Identify which cell holds the provided text, then report its [X, Y] central coordinate. 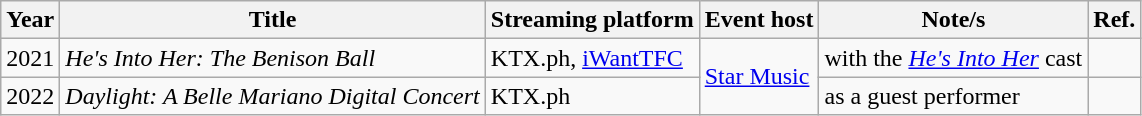
KTX.ph [592, 96]
He's Into Her: The Benison Ball [272, 58]
Year [30, 20]
as a guest performer [954, 96]
Streaming platform [592, 20]
with the He's Into Her cast [954, 58]
Note/s [954, 20]
Title [272, 20]
KTX.ph, iWantTFC [592, 58]
2021 [30, 58]
Event host [759, 20]
Ref. [1114, 20]
2022 [30, 96]
Daylight: A Belle Mariano Digital Concert [272, 96]
Star Music [759, 77]
